Capture the cell that displays the provided text and extract its [X, Y] central coordinate. 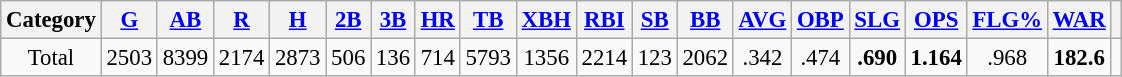
506 [348, 58]
123 [654, 58]
SB [654, 20]
182.6 [1079, 58]
BB [705, 20]
2174 [241, 58]
2214 [604, 58]
H [298, 20]
WAR [1079, 20]
.690 [877, 58]
5793 [488, 58]
Category [51, 20]
714 [438, 58]
2503 [129, 58]
AB [185, 20]
.968 [1007, 58]
136 [394, 58]
RBI [604, 20]
SLG [877, 20]
1.164 [936, 58]
R [241, 20]
G [129, 20]
HR [438, 20]
2873 [298, 58]
1356 [546, 58]
.474 [820, 58]
FLG% [1007, 20]
2062 [705, 58]
Total [51, 58]
OBP [820, 20]
XBH [546, 20]
AVG [762, 20]
3B [394, 20]
OPS [936, 20]
2B [348, 20]
.342 [762, 58]
TB [488, 20]
8399 [185, 58]
